Capture the cell that displays the provided text and extract its (X, Y) central coordinate. 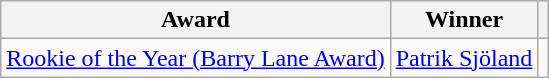
Rookie of the Year (Barry Lane Award) (196, 58)
Award (196, 20)
Patrik Sjöland (464, 58)
Winner (464, 20)
